Provide the (x, y) coordinate of the cell's center where the given text is located.  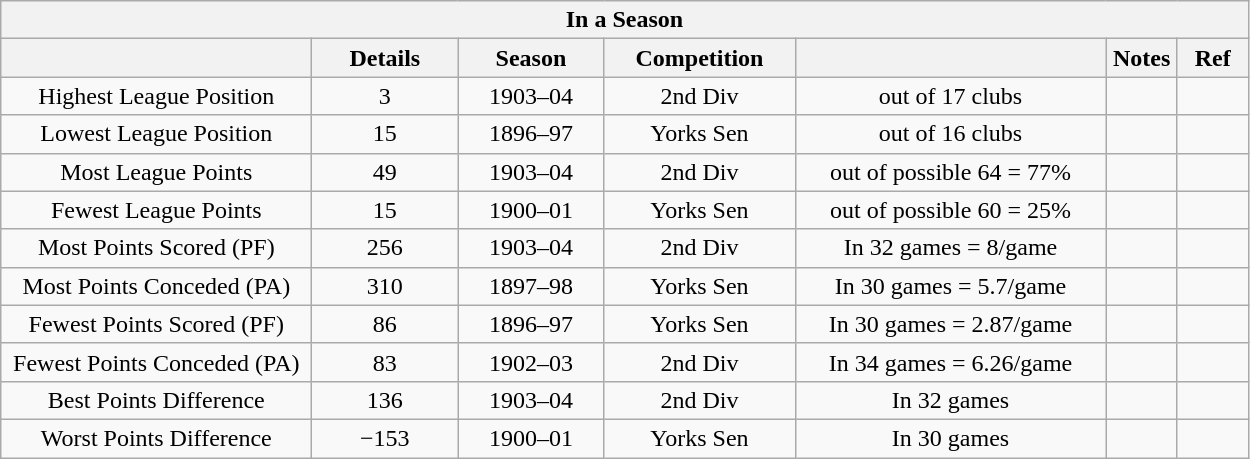
49 (385, 172)
Fewest Points Scored (PF) (156, 324)
Details (385, 58)
In 30 games = 2.87/game (950, 324)
In 32 games = 8/game (950, 248)
136 (385, 400)
Notes (1142, 58)
In 30 games (950, 438)
86 (385, 324)
Most League Points (156, 172)
Fewest Points Conceded (PA) (156, 362)
256 (385, 248)
Best Points Difference (156, 400)
Most Points Conceded (PA) (156, 286)
310 (385, 286)
Worst Points Difference (156, 438)
out of possible 64 = 77% (950, 172)
3 (385, 96)
1897–98 (531, 286)
In a Season (624, 20)
Competition (700, 58)
Season (531, 58)
−153 (385, 438)
In 34 games = 6.26/game (950, 362)
out of 17 clubs (950, 96)
Ref (1212, 58)
In 30 games = 5.7/game (950, 286)
In 32 games (950, 400)
83 (385, 362)
Lowest League Position (156, 134)
Fewest League Points (156, 210)
out of possible 60 = 25% (950, 210)
Most Points Scored (PF) (156, 248)
out of 16 clubs (950, 134)
1902–03 (531, 362)
Highest League Position (156, 96)
